Provide the (x, y) coordinate of the cell's center where the given text is located.  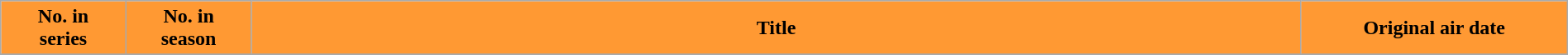
Title (776, 28)
Original air date (1434, 28)
No. inseason (189, 28)
No. inseries (64, 28)
